From the cell containing the given text, extract its center point as [X, Y] coordinate. 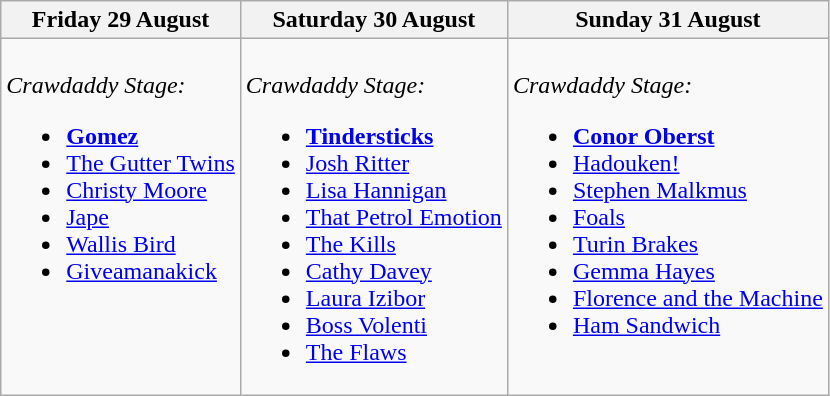
Crawdaddy Stage:GomezThe Gutter TwinsChristy MooreJapeWallis BirdGiveamanakick [121, 217]
Saturday 30 August [374, 20]
Crawdaddy Stage:Conor OberstHadouken!Stephen MalkmusFoalsTurin BrakesGemma HayesFlorence and the MachineHam Sandwich [668, 217]
Friday 29 August [121, 20]
Sunday 31 August [668, 20]
Crawdaddy Stage:TindersticksJosh RitterLisa HanniganThat Petrol EmotionThe KillsCathy DaveyLaura IziborBoss VolentiThe Flaws [374, 217]
